Provide the (X, Y) coordinate of the cell's center where the given text is located.  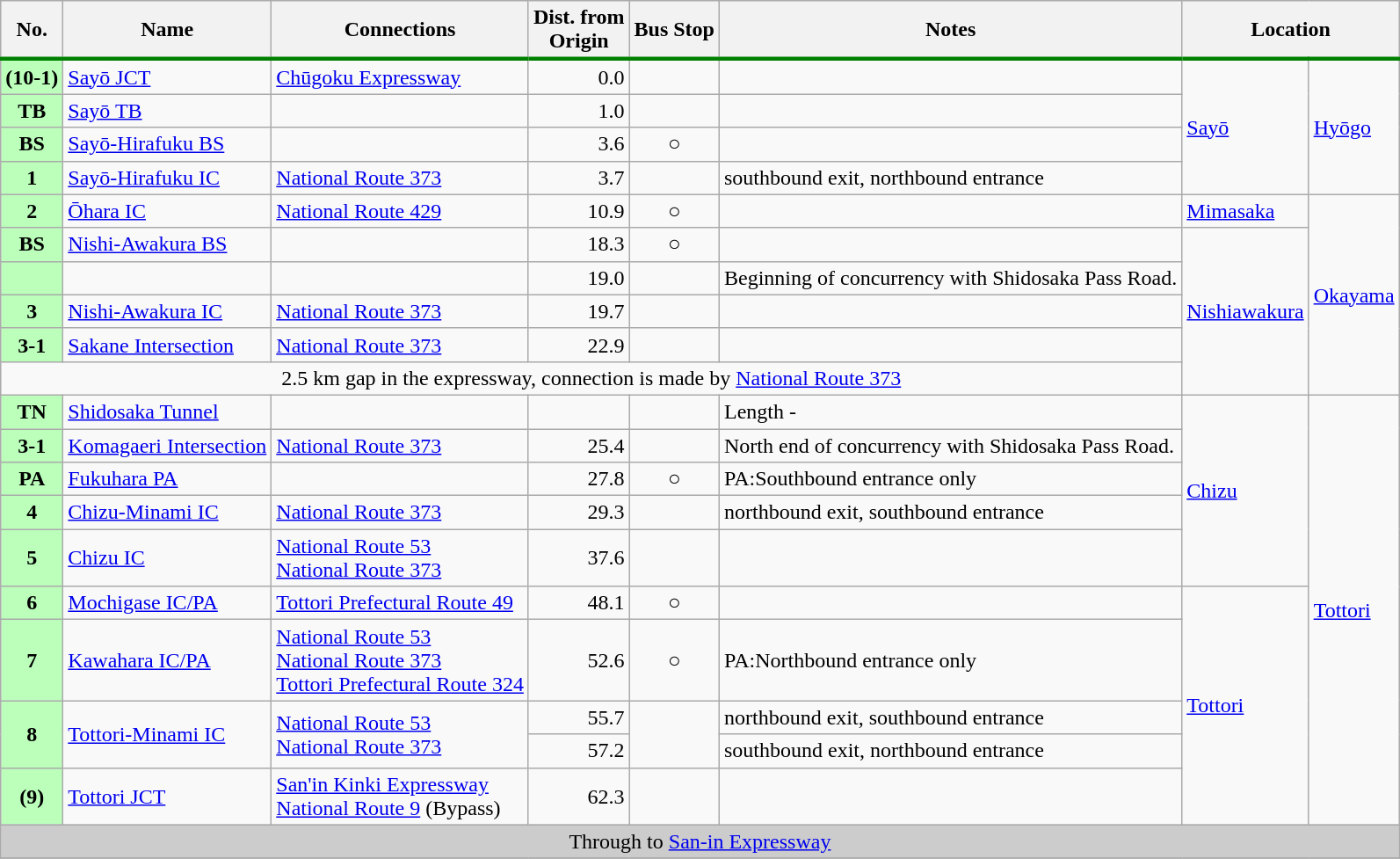
Sayō-Hirafuku IC (167, 178)
6 (32, 603)
52.6 (578, 660)
25.4 (578, 446)
3.6 (578, 144)
48.1 (578, 603)
57.2 (578, 751)
Komagaeri Intersection (167, 446)
North end of concurrency with Shidosaka Pass Road. (950, 446)
19.7 (578, 311)
19.0 (578, 278)
55.7 (578, 717)
Sayō-Hirafuku BS (167, 144)
Chizu IC (167, 557)
2.5 km gap in the expressway, connection is made by National Route 373 (591, 378)
3.7 (578, 178)
Tottori Prefectural Route 49 (401, 603)
3 (32, 311)
8 (32, 734)
Ōhara IC (167, 211)
Tottori-Minami IC (167, 734)
10.9 (578, 211)
Beginning of concurrency with Shidosaka Pass Road. (950, 278)
Sayō JCT (167, 76)
TB (32, 111)
18.3 (578, 244)
1 (32, 178)
Connections (401, 30)
Hyōgo (1353, 127)
Chūgoku Expressway (401, 76)
5 (32, 557)
Through to San-in Expressway (700, 841)
Dist. fromOrigin (578, 30)
Sakane Intersection (167, 345)
1.0 (578, 111)
Name (167, 30)
0.0 (578, 76)
27.8 (578, 479)
Mochigase IC/PA (167, 603)
TN (32, 411)
Chizu-Minami IC (167, 513)
Sayō TB (167, 111)
22.9 (578, 345)
Nishiawakura (1245, 311)
PA (32, 479)
Nishi-Awakura IC (167, 311)
Okayama (1353, 295)
7 (32, 660)
No. (32, 30)
Nishi-Awakura BS (167, 244)
(10-1) (32, 76)
National Route 53 National Route 373Tottori Prefectural Route 324 (401, 660)
Mimasaka (1245, 211)
Location (1290, 30)
Length - (950, 411)
Fukuhara PA (167, 479)
PA:Northbound entrance only (950, 660)
Tottori JCT (167, 797)
Sayō (1245, 127)
Kawahara IC/PA (167, 660)
National Route 429 (401, 211)
62.3 (578, 797)
37.6 (578, 557)
PA:Southbound entrance only (950, 479)
(9) (32, 797)
4 (32, 513)
Chizu (1245, 491)
San'in Kinki Expressway National Route 9 (Bypass) (401, 797)
2 (32, 211)
29.3 (578, 513)
Bus Stop (674, 30)
Notes (950, 30)
Shidosaka Tunnel (167, 411)
